Capture the cell that displays the provided text and extract its [X, Y] central coordinate. 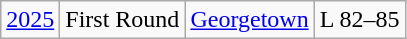
Georgetown [250, 20]
2025 [30, 20]
First Round [122, 20]
L 82–85 [360, 20]
